Provide the (X, Y) coordinate of the cell's center where the given text is located.  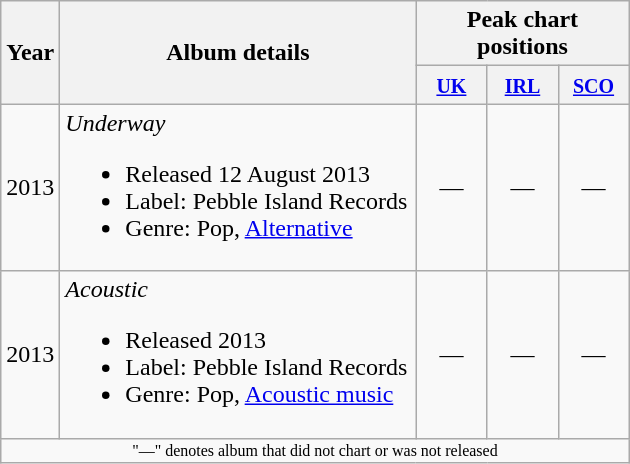
Year (30, 52)
Album details (238, 52)
IRL (522, 85)
"—" denotes album that did not chart or was not released (315, 450)
Peak chart positions (522, 34)
AcousticReleased 2013Label: Pebble Island RecordsGenre: Pop, Acoustic music (238, 354)
UnderwayReleased 12 August 2013Label: Pebble Island RecordsGenre: Pop, Alternative (238, 188)
SCO (594, 85)
UK (452, 85)
